Detect which cell encompasses the target text, then output its [X, Y] center coordinate. 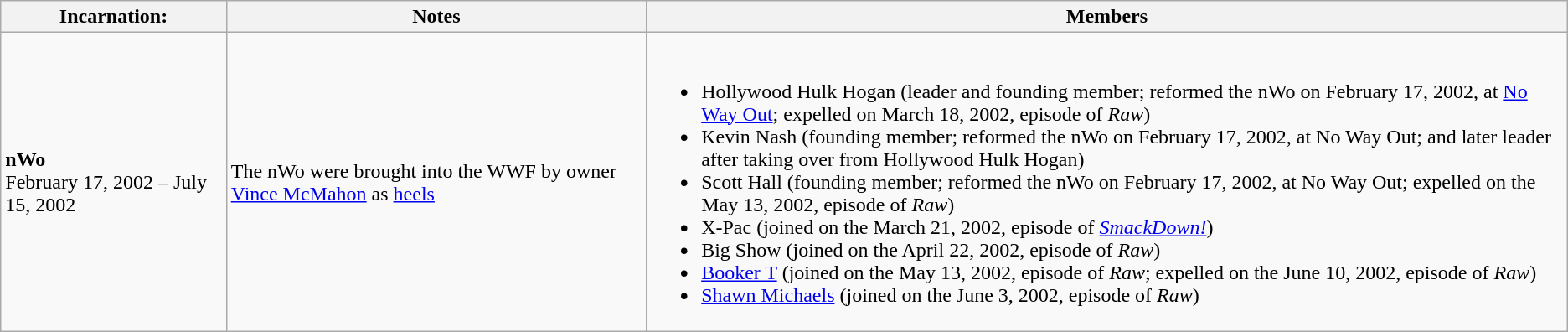
Notes [436, 17]
Members [1107, 17]
nWoFebruary 17, 2002 – July 15, 2002 [114, 182]
The nWo were brought into the WWF by owner Vince McMahon as heels [436, 182]
Incarnation: [114, 17]
